From the cell containing the given text, extract its center point as [x, y] coordinate. 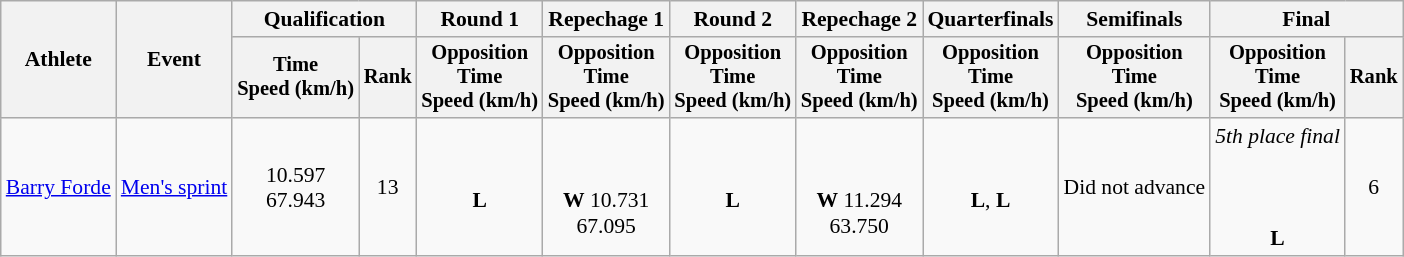
5th place finalL [1278, 187]
Repechage 1 [606, 19]
Round 1 [480, 19]
Did not advance [1135, 187]
13 [388, 187]
10.59767.943 [296, 187]
Final [1306, 19]
6 [1374, 187]
Event [174, 60]
W 11.29463.750 [860, 187]
Quarterfinals [990, 19]
W 10.73167.095 [606, 187]
Round 2 [732, 19]
Men's sprint [174, 187]
Semifinals [1135, 19]
L, L [990, 187]
Qualification [324, 19]
TimeSpeed (km/h) [296, 78]
Barry Forde [58, 187]
Repechage 2 [860, 19]
Athlete [58, 60]
